Detect which cell encompasses the target text, then output its [X, Y] center coordinate. 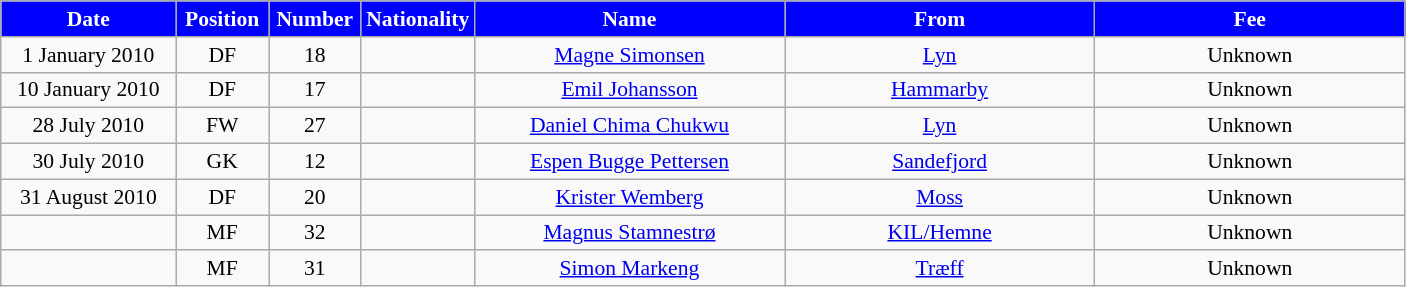
KIL/Hemne [940, 233]
Name [629, 19]
Træff [940, 269]
28 July 2010 [88, 126]
1 January 2010 [88, 55]
30 July 2010 [88, 162]
Krister Wemberg [629, 197]
Magnus Stamnestrø [629, 233]
18 [314, 55]
Number [314, 19]
Magne Simonsen [629, 55]
Fee [1250, 19]
Date [88, 19]
Position [222, 19]
31 [314, 269]
20 [314, 197]
Moss [940, 197]
Sandefjord [940, 162]
Daniel Chima Chukwu [629, 126]
12 [314, 162]
32 [314, 233]
27 [314, 126]
FW [222, 126]
10 January 2010 [88, 90]
Hammarby [940, 90]
GK [222, 162]
Emil Johansson [629, 90]
31 August 2010 [88, 197]
17 [314, 90]
Nationality [418, 19]
Espen Bugge Pettersen [629, 162]
From [940, 19]
Simon Markeng [629, 269]
